Find where the given text appears and provide that cell's center as (X, Y) coordinate. 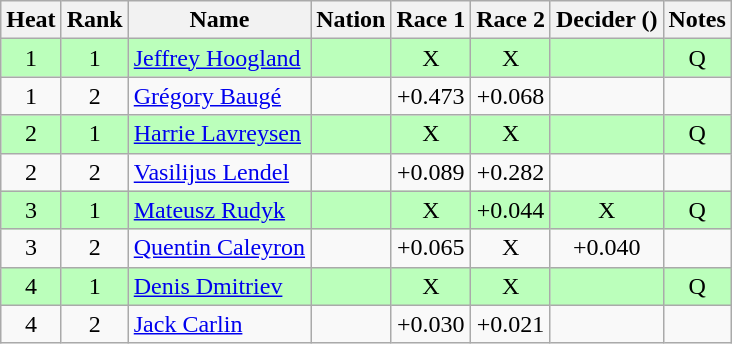
Heat (31, 20)
+0.065 (431, 248)
Race 2 (511, 20)
+0.040 (606, 248)
Decider () (606, 20)
+0.473 (431, 96)
Denis Dmitriev (219, 286)
+0.089 (431, 172)
+0.068 (511, 96)
Jack Carlin (219, 324)
Quentin Caleyron (219, 248)
Mateusz Rudyk (219, 210)
Vasilijus Lendel (219, 172)
Grégory Baugé (219, 96)
Jeffrey Hoogland (219, 58)
Race 1 (431, 20)
Nation (351, 20)
+0.282 (511, 172)
Name (219, 20)
+0.030 (431, 324)
Notes (697, 20)
Rank (94, 20)
+0.021 (511, 324)
Harrie Lavreysen (219, 134)
+0.044 (511, 210)
